Determine the [X, Y] coordinate at the center of the cell enclosing the given text.  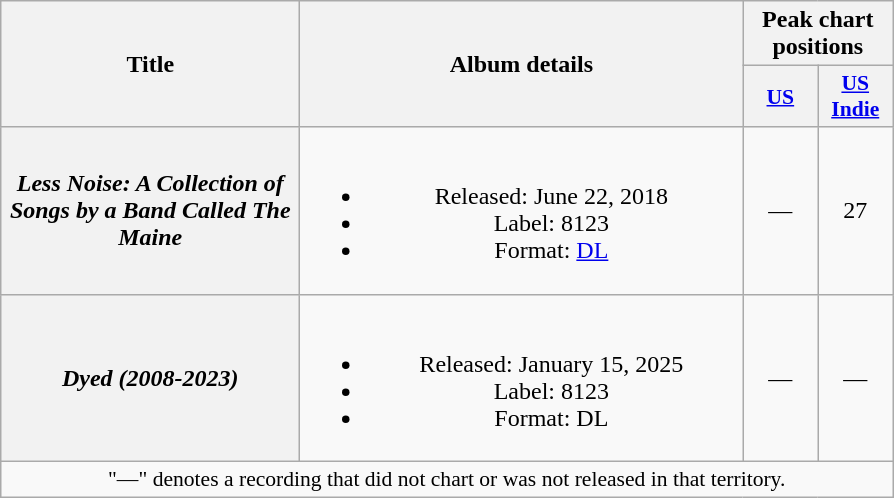
27 [856, 210]
US [780, 96]
Released: January 15, 2025Label: 8123Format: DL [522, 378]
Released: June 22, 2018Label: 8123Format: DL [522, 210]
Album details [522, 64]
"—" denotes a recording that did not chart or was not released in that territory. [447, 479]
Title [150, 64]
Peak chart positions [818, 34]
Dyed (2008-2023) [150, 378]
Less Noise: A Collection of Songs by a Band Called The Maine [150, 210]
US Indie [856, 96]
